Return the [x, y] coordinate for the center point of the cell that contains the specified text.  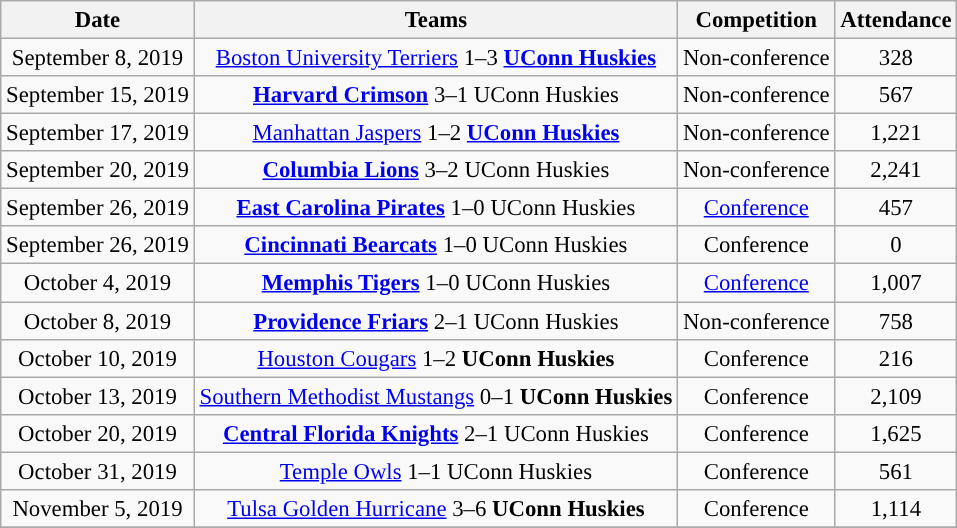
Central Florida Knights 2–1 UConn Huskies [436, 433]
Temple Owls 1–1 UConn Huskies [436, 471]
2,241 [896, 170]
567 [896, 95]
328 [896, 58]
October 20, 2019 [98, 433]
Attendance [896, 20]
0 [896, 245]
Teams [436, 20]
Harvard Crimson 3–1 UConn Huskies [436, 95]
October 8, 2019 [98, 321]
Competition [756, 20]
Date [98, 20]
Cincinnati Bearcats 1–0 UConn Huskies [436, 245]
Providence Friars 2–1 UConn Huskies [436, 321]
Manhattan Jaspers 1–2 UConn Huskies [436, 133]
September 8, 2019 [98, 58]
Boston University Terriers 1–3 UConn Huskies [436, 58]
1,007 [896, 283]
October 31, 2019 [98, 471]
Memphis Tigers 1–0 UConn Huskies [436, 283]
Houston Cougars 1–2 UConn Huskies [436, 358]
1,625 [896, 433]
216 [896, 358]
2,109 [896, 396]
Tulsa Golden Hurricane 3–6 UConn Huskies [436, 509]
October 13, 2019 [98, 396]
East Carolina Pirates 1–0 UConn Huskies [436, 208]
November 5, 2019 [98, 509]
758 [896, 321]
561 [896, 471]
1,114 [896, 509]
September 20, 2019 [98, 170]
October 10, 2019 [98, 358]
September 17, 2019 [98, 133]
Columbia Lions 3–2 UConn Huskies [436, 170]
October 4, 2019 [98, 283]
1,221 [896, 133]
Southern Methodist Mustangs 0–1 UConn Huskies [436, 396]
457 [896, 208]
September 15, 2019 [98, 95]
